Identify which cell holds the provided text, then report its [X, Y] central coordinate. 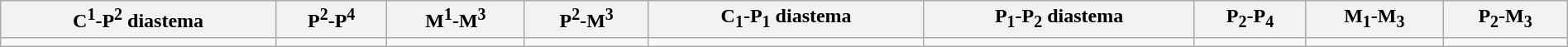
C1-P2 diastema [139, 20]
C1-P1 diastema [786, 20]
P1-P2 diastema [1059, 20]
